Return the (X, Y) coordinate for the center point of the cell that contains the specified text.  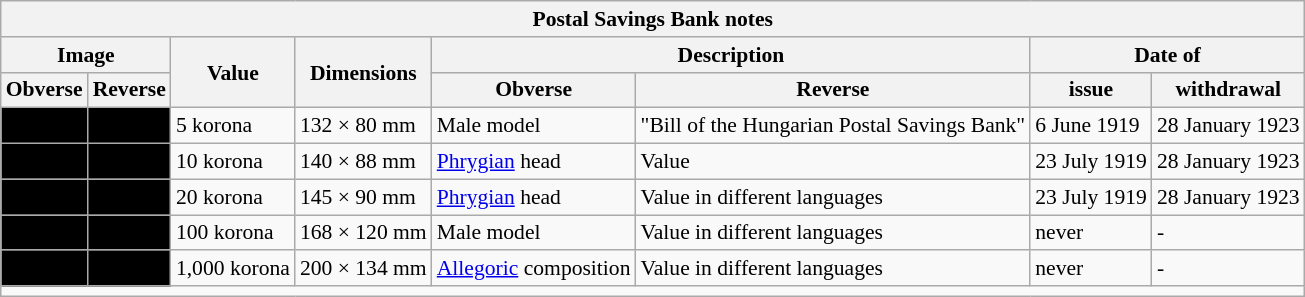
168 × 120 mm (364, 233)
200 × 134 mm (364, 269)
20 korona (233, 197)
"Bill of the Hungarian Postal Savings Bank" (834, 126)
5 korona (233, 126)
100 korona (233, 233)
Date of (1167, 55)
Postal Savings Bank notes (653, 19)
1,000 korona (233, 269)
issue (1091, 90)
Image (86, 55)
Description (731, 55)
withdrawal (1228, 90)
6 June 1919 (1091, 126)
10 korona (233, 162)
140 × 88 mm (364, 162)
132 × 80 mm (364, 126)
145 × 90 mm (364, 197)
Allegoric composition (534, 269)
Dimensions (364, 72)
